Locate the cell with the specified text and output its [X, Y] center coordinate. 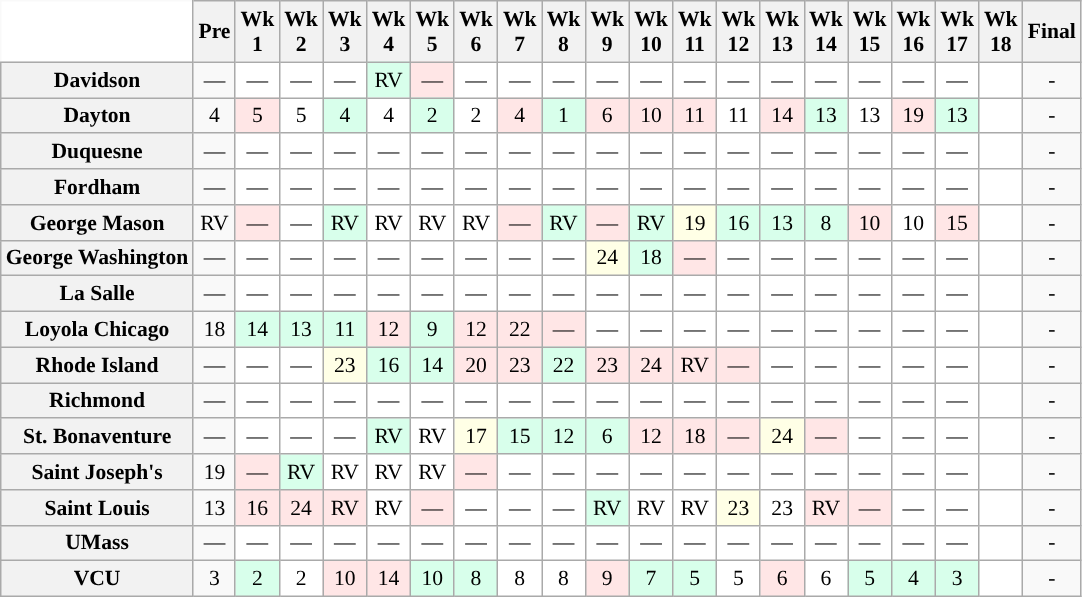
Wk12 [739, 32]
Wk17 [957, 32]
Final [1052, 32]
Saint Joseph's [98, 472]
La Salle [98, 294]
Davidson [98, 80]
VCU [98, 579]
St. Bonaventure [98, 437]
Wk1 [257, 32]
Richmond [98, 401]
Wk14 [826, 32]
Wk9 [607, 32]
Wk10 [651, 32]
7 [651, 579]
20 [476, 365]
Rhode Island [98, 365]
Wk11 [695, 32]
Wk18 [1001, 32]
George Mason [98, 223]
Loyola Chicago [98, 330]
17 [476, 437]
Pre [214, 32]
Wk7 [520, 32]
Wk4 [389, 32]
Wk13 [782, 32]
Wk8 [564, 32]
Wk2 [301, 32]
Wk6 [476, 32]
George Washington [98, 258]
Fordham [98, 187]
Duquesne [98, 152]
Wk16 [913, 32]
Wk3 [345, 32]
Saint Louis [98, 508]
Dayton [98, 116]
UMass [98, 543]
Wk5 [432, 32]
1 [564, 116]
Wk15 [870, 32]
